From the cell containing the given text, extract its center point as [x, y] coordinate. 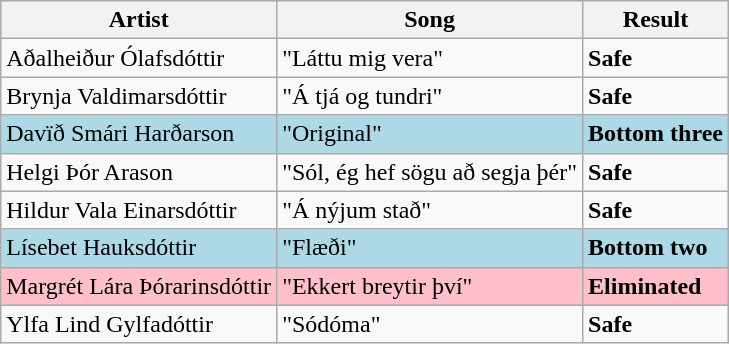
Margrét Lára Þórarinsdóttir [139, 286]
Result [656, 20]
Ylfa Lind Gylfadóttir [139, 324]
Davïð Smári Harðarson [139, 134]
"Á nýjum stað" [430, 210]
Brynja Valdimarsdóttir [139, 96]
"Láttu mig vera" [430, 58]
Eliminated [656, 286]
Bottom two [656, 248]
"Sódóma" [430, 324]
Helgi Þór Arason [139, 172]
Bottom three [656, 134]
Song [430, 20]
Lísebet Hauksdóttir [139, 248]
"Ekkert breytir því" [430, 286]
"Flæði" [430, 248]
"Sól, ég hef sögu að segja þér" [430, 172]
"Original" [430, 134]
Artist [139, 20]
Hildur Vala Einarsdóttir [139, 210]
Aðalheiður Ólafsdóttir [139, 58]
"Á tjá og tundri" [430, 96]
